Output the [X, Y] coordinate of the center of the cell containing the given text.  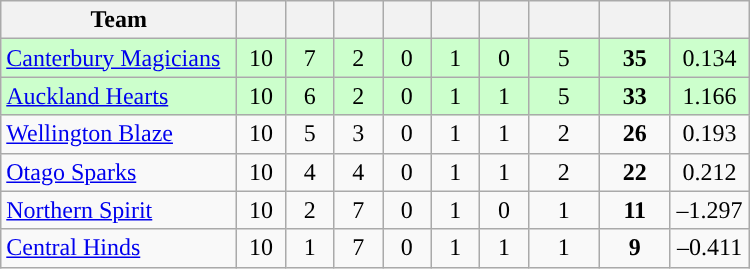
0.193 [710, 134]
35 [634, 58]
Central Hinds [119, 248]
Otago Sparks [119, 172]
11 [634, 210]
33 [634, 96]
22 [634, 172]
0.212 [710, 172]
Northern Spirit [119, 210]
Wellington Blaze [119, 134]
26 [634, 134]
6 [310, 96]
Team [119, 20]
3 [358, 134]
–1.297 [710, 210]
1.166 [710, 96]
0.134 [710, 58]
9 [634, 248]
–0.411 [710, 248]
Canterbury Magicians [119, 58]
Auckland Hearts [119, 96]
